Extract the [x, y] coordinate from the center of the cell holding the provided text.  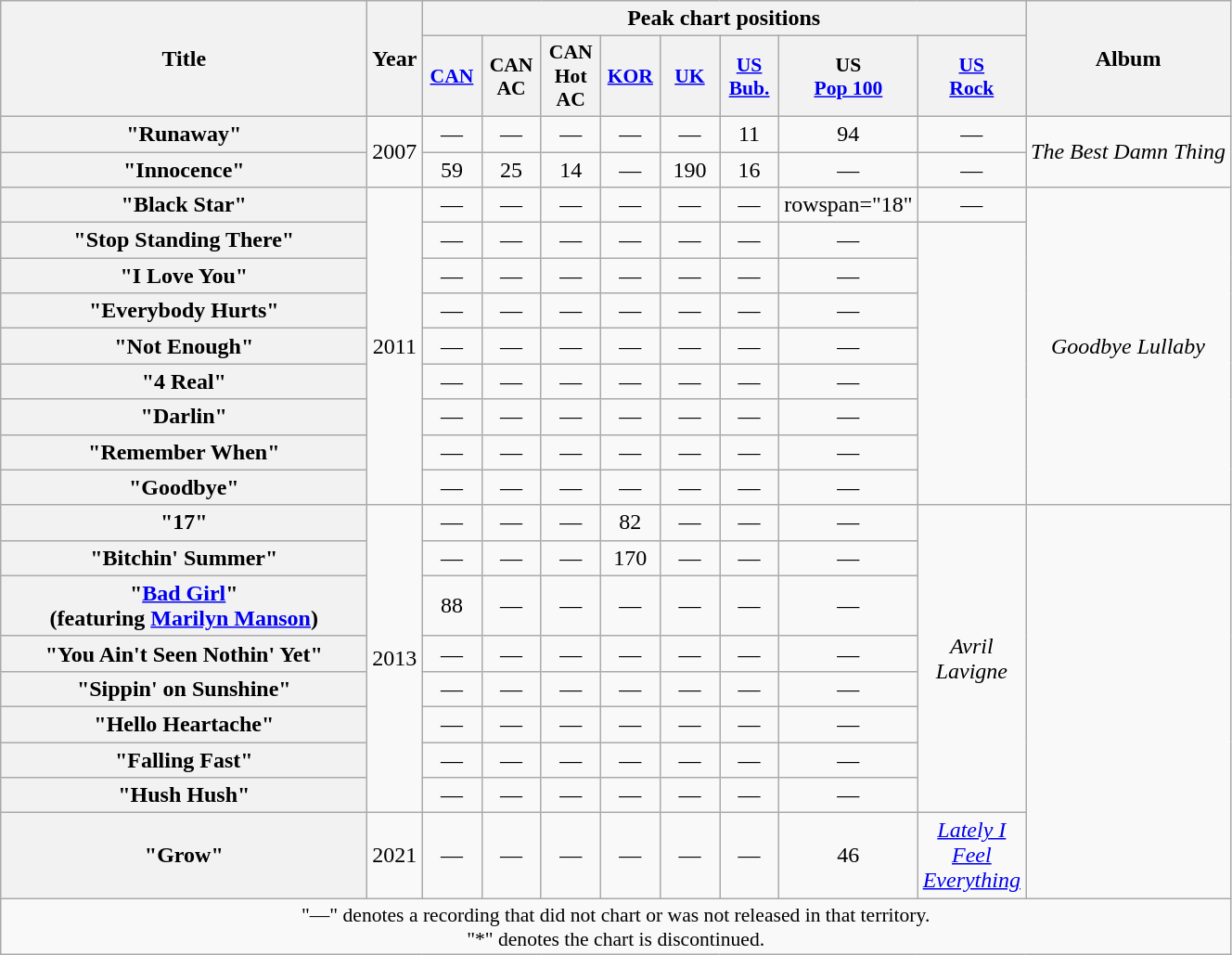
"Bad Girl"(featuring Marilyn Manson) [184, 605]
"4 Real" [184, 381]
"Innocence" [184, 170]
"Hush Hush" [184, 795]
UK [689, 76]
"Goodbye" [184, 487]
2011 [395, 347]
CANAC [511, 76]
The Best Damn Thing [1128, 151]
94 [849, 134]
170 [630, 558]
190 [689, 170]
Lately I Feel Everything [971, 856]
Peak chart positions [724, 19]
"I Love You" [184, 276]
"Grow" [184, 856]
"Sippin' on Sunshine" [184, 689]
2013 [395, 659]
KOR [630, 76]
"Black Star" [184, 205]
USRock [971, 76]
"Remember When" [184, 452]
11 [750, 134]
"Everybody Hurts" [184, 311]
Album [1128, 59]
USBub. [750, 76]
16 [750, 170]
"You Ain't Seen Nothin' Yet" [184, 653]
CANHot AC [571, 76]
"Hello Heartache" [184, 724]
59 [452, 170]
82 [630, 523]
rowspan="18" [849, 205]
"Stop Standing There" [184, 240]
25 [511, 170]
Title [184, 59]
"Not Enough" [184, 346]
"Bitchin' Summer" [184, 558]
2021 [395, 856]
88 [452, 605]
USPop 100 [849, 76]
Avril Lavigne [971, 659]
"Runaway" [184, 134]
14 [571, 170]
"Falling Fast" [184, 760]
46 [849, 856]
2007 [395, 151]
"Darlin" [184, 417]
"17" [184, 523]
Goodbye Lullaby [1128, 347]
Year [395, 59]
"—" denotes a recording that did not chart or was not released in that territory."*" denotes the chart is discontinued. [616, 926]
CAN [452, 76]
